Return the [x, y] coordinate for the center point of the cell that contains the specified text.  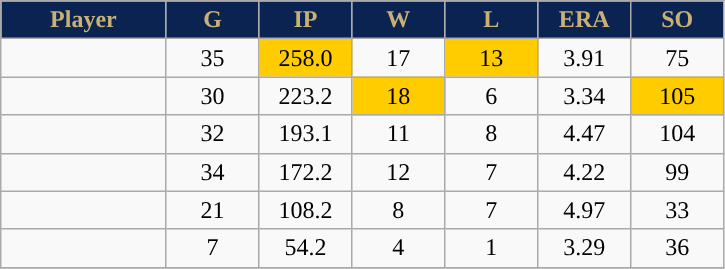
21 [212, 210]
4.22 [584, 172]
4.97 [584, 210]
54.2 [306, 248]
3.29 [584, 248]
L [492, 20]
3.34 [584, 96]
6 [492, 96]
W [398, 20]
30 [212, 96]
36 [678, 248]
Player [84, 20]
193.1 [306, 134]
33 [678, 210]
12 [398, 172]
SO [678, 20]
G [212, 20]
17 [398, 58]
4 [398, 248]
99 [678, 172]
13 [492, 58]
ERA [584, 20]
34 [212, 172]
104 [678, 134]
18 [398, 96]
IP [306, 20]
105 [678, 96]
35 [212, 58]
1 [492, 248]
258.0 [306, 58]
75 [678, 58]
3.91 [584, 58]
32 [212, 134]
223.2 [306, 96]
172.2 [306, 172]
4.47 [584, 134]
108.2 [306, 210]
11 [398, 134]
